Return the (X, Y) coordinate for the center point of the cell that contains the specified text.  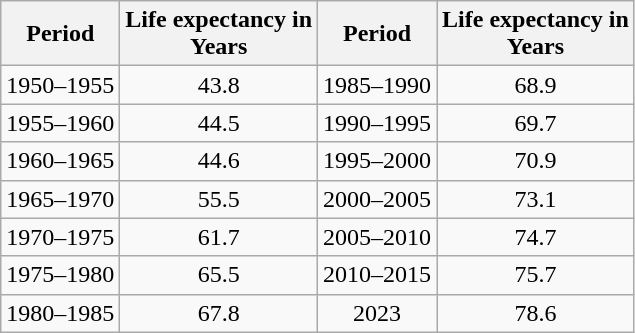
1985–1990 (378, 85)
2010–2015 (378, 275)
1980–1985 (60, 313)
75.7 (536, 275)
43.8 (219, 85)
69.7 (536, 123)
2023 (378, 313)
44.6 (219, 161)
73.1 (536, 199)
1955–1960 (60, 123)
1960–1965 (60, 161)
2000–2005 (378, 199)
1995–2000 (378, 161)
1975–1980 (60, 275)
70.9 (536, 161)
1990–1995 (378, 123)
1970–1975 (60, 237)
1965–1970 (60, 199)
61.7 (219, 237)
78.6 (536, 313)
1950–1955 (60, 85)
67.8 (219, 313)
68.9 (536, 85)
2005–2010 (378, 237)
65.5 (219, 275)
55.5 (219, 199)
74.7 (536, 237)
44.5 (219, 123)
